Pinpoint the cell where the given text exists, returning its [X, Y] midpoint coordinate. 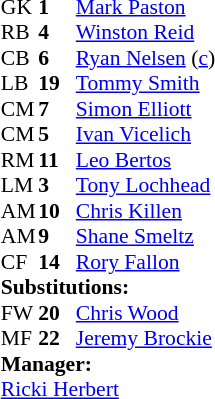
Substitutions: [108, 287]
Tony Lochhead [146, 185]
Chris Wood [146, 313]
3 [57, 185]
Leo Bertos [146, 160]
Ivan Vicelich [146, 135]
14 [57, 262]
20 [57, 313]
FW [20, 313]
LM [20, 185]
Winston Reid [146, 33]
Simon Elliott [146, 109]
22 [57, 339]
Chris Killen [146, 211]
4 [57, 33]
19 [57, 83]
Manager: [108, 364]
CB [20, 58]
RM [20, 160]
Shane Smeltz [146, 237]
6 [57, 58]
RB [20, 33]
Tommy Smith [146, 83]
Jeremy Brockie [146, 339]
10 [57, 211]
5 [57, 135]
9 [57, 237]
MF [20, 339]
7 [57, 109]
11 [57, 160]
Rory Fallon [146, 262]
CF [20, 262]
Ryan Nelsen (c) [146, 58]
LB [20, 83]
